Output the [x, y] coordinate of the center of the cell containing the given text.  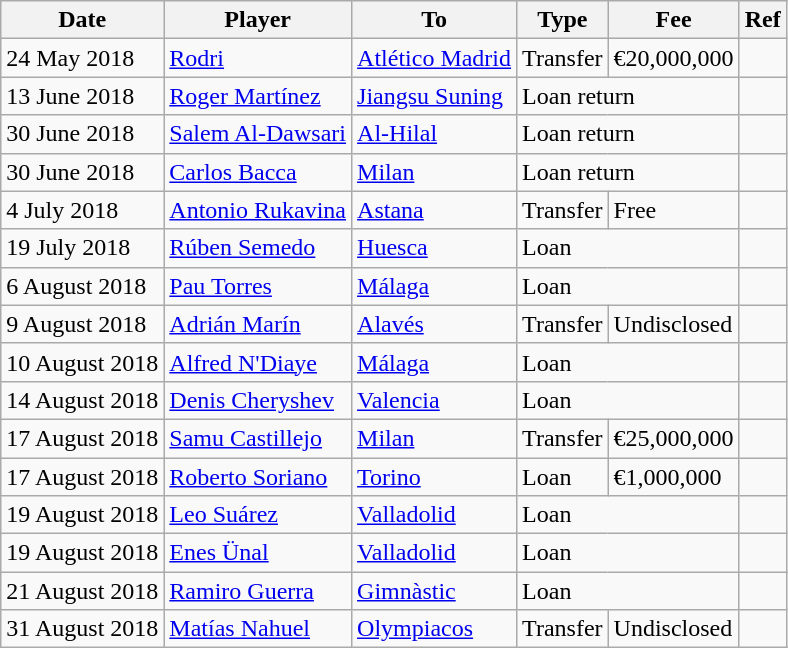
19 July 2018 [82, 248]
4 July 2018 [82, 210]
Alfred N'Diaye [258, 362]
Gimnàstic [434, 591]
Jiangsu Suning [434, 96]
Matías Nahuel [258, 629]
Astana [434, 210]
31 August 2018 [82, 629]
24 May 2018 [82, 58]
Denis Cheryshev [258, 400]
€1,000,000 [674, 477]
Rúben Semedo [258, 248]
Olympiacos [434, 629]
Type [563, 20]
Valencia [434, 400]
10 August 2018 [82, 362]
Carlos Bacca [258, 172]
Samu Castillejo [258, 438]
Al-Hilal [434, 134]
Date [82, 20]
Ref [762, 20]
Free [674, 210]
Salem Al-Dawsari [258, 134]
Ramiro Guerra [258, 591]
Roberto Soriano [258, 477]
9 August 2018 [82, 324]
Adrián Marín [258, 324]
To [434, 20]
21 August 2018 [82, 591]
14 August 2018 [82, 400]
Roger Martínez [258, 96]
Torino [434, 477]
Rodri [258, 58]
Huesca [434, 248]
Player [258, 20]
Enes Ünal [258, 553]
Antonio Rukavina [258, 210]
6 August 2018 [82, 286]
€20,000,000 [674, 58]
Pau Torres [258, 286]
Atlético Madrid [434, 58]
Alavés [434, 324]
13 June 2018 [82, 96]
Leo Suárez [258, 515]
Fee [674, 20]
€25,000,000 [674, 438]
